Locate the cell with the specified text and output its (x, y) center coordinate. 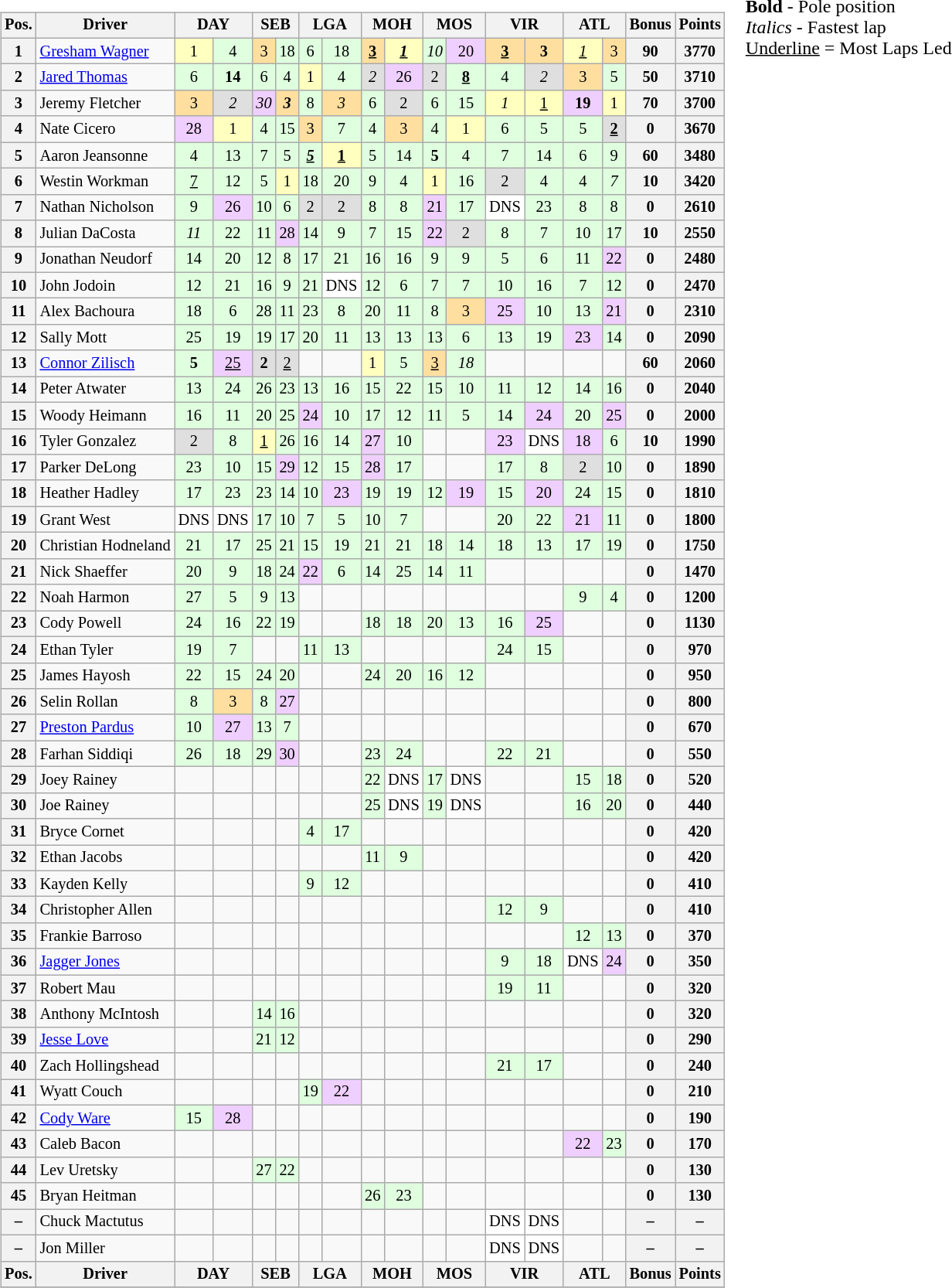
Bryce Cornet (105, 832)
1470 (700, 571)
Jesse Love (105, 1040)
Sally Mott (105, 338)
44 (19, 1170)
1810 (700, 493)
70 (651, 104)
800 (700, 702)
37 (19, 988)
42 (19, 1118)
Julian DaCosta (105, 233)
39 (19, 1040)
Joey Rainey (105, 780)
2090 (700, 338)
Preston Pardus (105, 727)
Jared Thomas (105, 77)
Farhan Siddiqi (105, 754)
3670 (700, 129)
Heather Hadley (105, 493)
43 (19, 1144)
Connor Zilisch (105, 363)
Nate Cicero (105, 129)
Christopher Allen (105, 910)
350 (700, 962)
Nathan Nicholson (105, 207)
34 (19, 910)
33 (19, 884)
Ethan Tyler (105, 649)
Tyler Gonzalez (105, 441)
Woody Heimann (105, 415)
41 (19, 1092)
Kayden Kelly (105, 884)
Jeremy Fletcher (105, 104)
170 (700, 1144)
Zach Hollingshead (105, 1066)
3770 (700, 51)
2610 (700, 207)
1990 (700, 441)
290 (700, 1040)
Robert Mau (105, 988)
1200 (700, 598)
970 (700, 649)
50 (651, 77)
Lev Uretsky (105, 1170)
40 (19, 1066)
Jon Miller (105, 1248)
440 (700, 806)
210 (700, 1092)
Wyatt Couch (105, 1092)
950 (700, 676)
520 (700, 780)
Bryan Heitman (105, 1196)
Ethan Jacobs (105, 858)
Cody Powell (105, 624)
2000 (700, 415)
Gresham Wagner (105, 51)
Grant West (105, 520)
Anthony McIntosh (105, 1014)
Westin Workman (105, 182)
240 (700, 1066)
45 (19, 1196)
Chuck Mactutus (105, 1222)
550 (700, 754)
38 (19, 1014)
Cody Ware (105, 1118)
2040 (700, 390)
1750 (700, 546)
Nick Shaeffer (105, 571)
3700 (700, 104)
32 (19, 858)
2470 (700, 285)
2550 (700, 233)
James Hayosh (105, 676)
Noah Harmon (105, 598)
90 (651, 51)
3420 (700, 182)
Joe Rainey (105, 806)
Alex Bachoura (105, 312)
3480 (700, 155)
Aaron Jeansonne (105, 155)
Jagger Jones (105, 962)
31 (19, 832)
3710 (700, 77)
190 (700, 1118)
2060 (700, 363)
2480 (700, 260)
Parker DeLong (105, 468)
1130 (700, 624)
Selin Rollan (105, 702)
Peter Atwater (105, 390)
2310 (700, 312)
Christian Hodneland (105, 546)
36 (19, 962)
1890 (700, 468)
John Jodoin (105, 285)
1800 (700, 520)
35 (19, 936)
Frankie Barroso (105, 936)
370 (700, 936)
670 (700, 727)
Jonathan Neudorf (105, 260)
Caleb Bacon (105, 1144)
